Find where the given text appears and provide that cell's center as (x, y) coordinate. 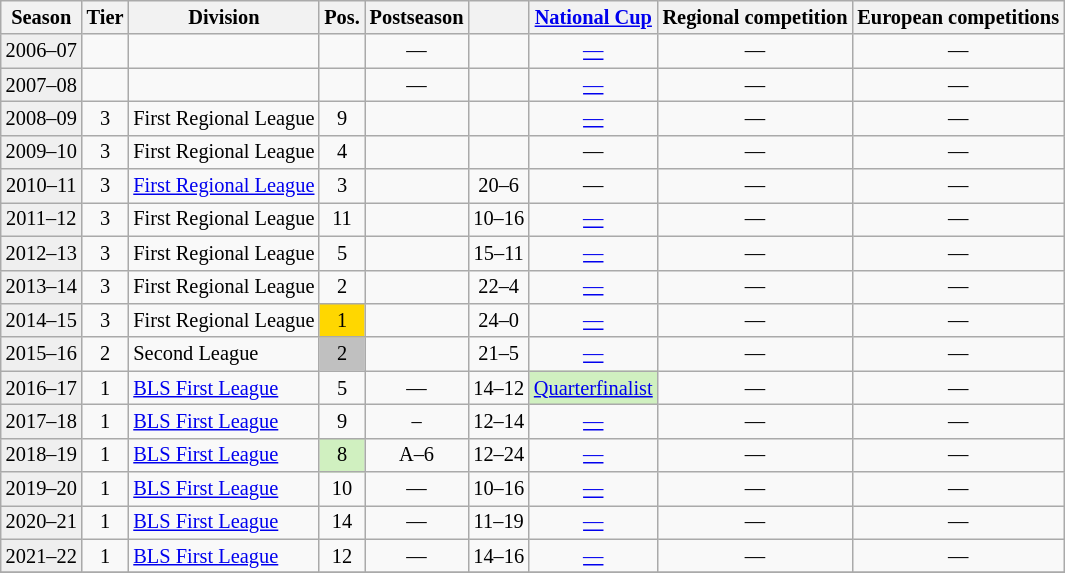
Tier (106, 17)
A–6 (417, 455)
12 (342, 556)
2012–13 (42, 253)
2015–16 (42, 354)
Pos. (342, 17)
24–0 (498, 320)
22–4 (498, 287)
11–19 (498, 522)
2010–11 (42, 186)
2009–10 (42, 152)
12–14 (498, 421)
15–11 (498, 253)
2007–08 (42, 85)
2008–09 (42, 118)
Second League (224, 354)
Division (224, 17)
14 (342, 522)
14–16 (498, 556)
10 (342, 489)
2014–15 (42, 320)
2016–17 (42, 388)
National Cup (594, 17)
– (417, 421)
11 (342, 219)
2019–20 (42, 489)
2020–21 (42, 522)
European competitions (958, 17)
2018–19 (42, 455)
12–24 (498, 455)
Season (42, 17)
2011–12 (42, 219)
2013–14 (42, 287)
Quarterfinalist (594, 388)
20–6 (498, 186)
2021–22 (42, 556)
8 (342, 455)
21–5 (498, 354)
14–12 (498, 388)
4 (342, 152)
Regional competition (756, 17)
2006–07 (42, 51)
Postseason (417, 17)
2017–18 (42, 421)
